For the text-containing cell, return its midpoint in (X, Y) coordinate format. 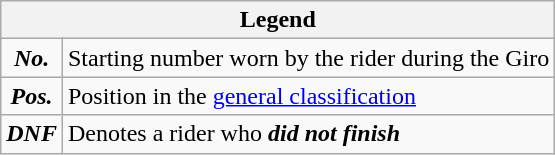
Position in the general classification (308, 96)
DNF (32, 134)
Denotes a rider who did not finish (308, 134)
Starting number worn by the rider during the Giro (308, 58)
Pos. (32, 96)
No. (32, 58)
Legend (278, 20)
